Capture the cell that displays the provided text and extract its [X, Y] central coordinate. 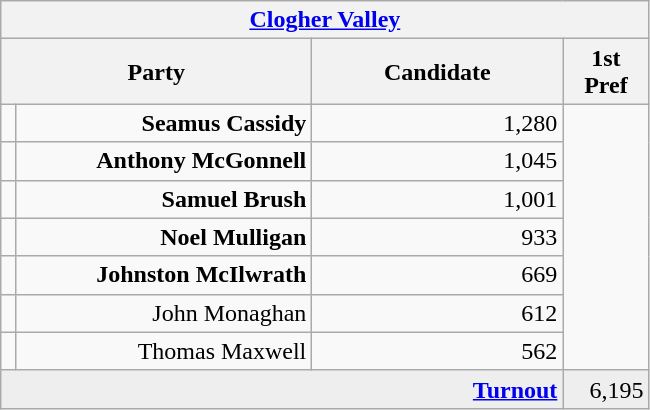
Candidate [438, 72]
562 [438, 351]
933 [438, 237]
Party [156, 72]
Turnout [282, 389]
6,195 [606, 389]
Clogher Valley [325, 20]
612 [438, 313]
1,001 [438, 199]
John Monaghan [164, 313]
1,280 [438, 123]
Noel Mulligan [164, 237]
1st Pref [606, 72]
Seamus Cassidy [164, 123]
1,045 [438, 161]
Anthony McGonnell [164, 161]
Thomas Maxwell [164, 351]
Johnston McIlwrath [164, 275]
669 [438, 275]
Samuel Brush [164, 199]
